Detect which cell encompasses the target text, then output its [X, Y] center coordinate. 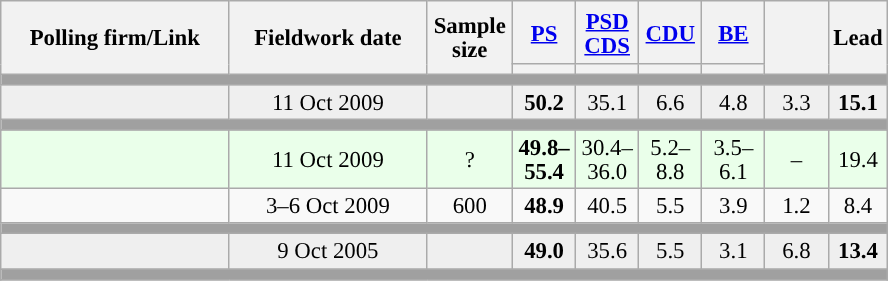
19.4 [858, 160]
1.2 [796, 206]
30.4–36.0 [608, 160]
Lead [858, 38]
5.2–8.8 [670, 160]
PS [544, 32]
48.9 [544, 206]
– [796, 160]
15.1 [858, 102]
3.1 [734, 252]
3.9 [734, 206]
Polling firm/Link [115, 38]
600 [470, 206]
PSDCDS [608, 32]
CDU [670, 32]
3–6 Oct 2009 [328, 206]
Fieldwork date [328, 38]
13.4 [858, 252]
? [470, 160]
49.8–55.4 [544, 160]
35.1 [608, 102]
49.0 [544, 252]
3.3 [796, 102]
Sample size [470, 38]
50.2 [544, 102]
8.4 [858, 206]
3.5–6.1 [734, 160]
35.6 [608, 252]
BE [734, 32]
40.5 [608, 206]
4.8 [734, 102]
6.8 [796, 252]
9 Oct 2005 [328, 252]
6.6 [670, 102]
